Search for the cell housing the specified text and yield its [x, y] center coordinate. 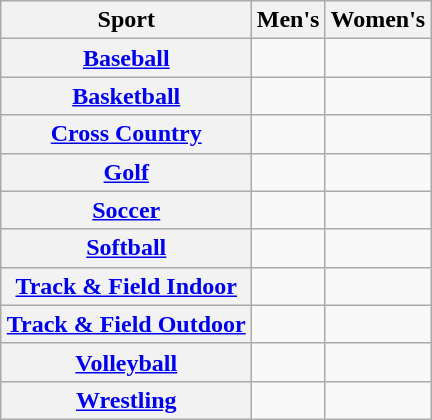
Wrestling [126, 400]
Softball [126, 248]
Track & Field Indoor [126, 286]
Volleyball [126, 362]
Cross Country [126, 134]
Golf [126, 172]
Baseball [126, 58]
Sport [126, 20]
Track & Field Outdoor [126, 324]
Basketball [126, 96]
Men's [288, 20]
Women's [378, 20]
Soccer [126, 210]
